Return the [x, y] coordinate for the center point of the cell that contains the specified text.  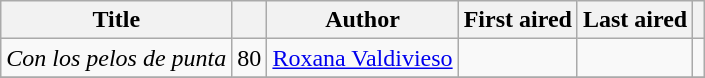
Author [362, 20]
First aired [518, 20]
80 [250, 58]
Last aired [634, 20]
Title [116, 20]
Roxana Valdivieso [362, 58]
Con los pelos de punta [116, 58]
